Determine the (X, Y) coordinate at the center of the cell enclosing the given text.  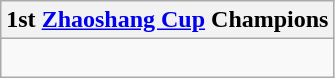
1st Zhaoshang Cup Champions (168, 20)
